Extract the (X, Y) coordinate from the center of the cell holding the provided text.  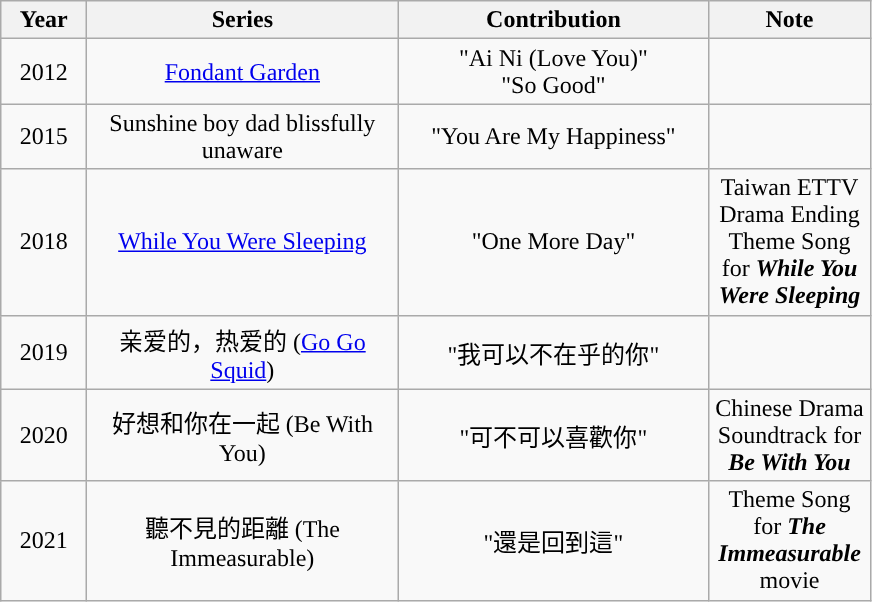
"Ai Ni (Love You)" "So Good" (554, 72)
Year (44, 20)
While You Were Sleeping (242, 242)
Contribution (554, 20)
2019 (44, 352)
Note (790, 20)
Chinese Drama Soundtrack for Be With You (790, 435)
2012 (44, 72)
"You Are My Happiness" (554, 136)
"可不可以喜歡你" (554, 435)
好想和你在一起 (Be With You) (242, 435)
亲爱的，热爱的 (Go Go Squid) (242, 352)
2020 (44, 435)
Series (242, 20)
2021 (44, 540)
Sunshine boy dad blissfully unaware (242, 136)
"我可以不在乎的你" (554, 352)
"還是回到這" (554, 540)
2015 (44, 136)
Theme Song for The Immeasurable movie (790, 540)
Fondant Garden (242, 72)
Taiwan ETTV Drama Ending Theme Song for While You Were Sleeping (790, 242)
2018 (44, 242)
"One More Day" (554, 242)
聽不見的距離 (The Immeasurable) (242, 540)
